Locate the cell with the specified text and output its [x, y] center coordinate. 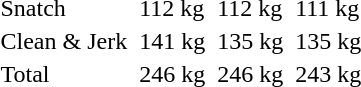
135 kg [250, 41]
141 kg [172, 41]
